For the text-containing cell, return its midpoint in [X, Y] coordinate format. 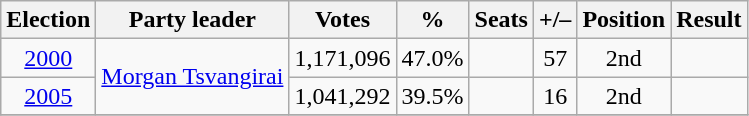
Party leader [192, 20]
Seats [501, 20]
Election [48, 20]
2000 [48, 58]
16 [554, 96]
1,041,292 [342, 96]
2005 [48, 96]
Morgan Tsvangirai [192, 77]
57 [554, 58]
39.5% [432, 96]
% [432, 20]
+/– [554, 20]
Position [624, 20]
1,171,096 [342, 58]
Votes [342, 20]
Result [709, 20]
47.0% [432, 58]
